For the text-containing cell, return its midpoint in [X, Y] coordinate format. 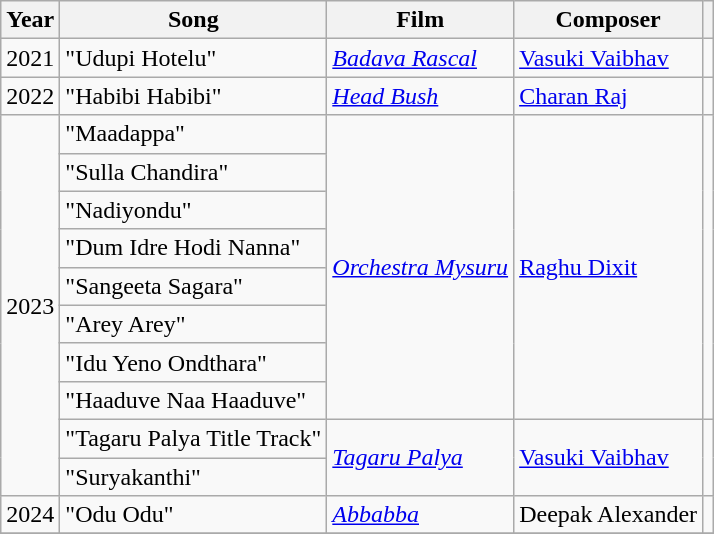
Composer [608, 20]
Charan Raj [608, 96]
"Sulla Chandira" [194, 172]
Raghu Dixit [608, 267]
Film [420, 20]
Tagaru Palya [420, 457]
Orchestra Mysuru [420, 267]
Song [194, 20]
"Tagaru Palya Title Track" [194, 438]
2021 [30, 58]
Abbabba [420, 515]
"Habibi Habibi" [194, 96]
Year [30, 20]
"Arey Arey" [194, 324]
"Nadiyondu" [194, 210]
"Sangeeta Sagara" [194, 286]
"Haaduve Naa Haaduve" [194, 400]
"Dum Idre Hodi Nanna" [194, 248]
Badava Rascal [420, 58]
"Udupi Hotelu" [194, 58]
"Maadappa" [194, 134]
Deepak Alexander [608, 515]
2024 [30, 515]
"Suryakanthi" [194, 477]
Head Bush [420, 96]
"Odu Odu" [194, 515]
"Idu Yeno Ondthara" [194, 362]
2023 [30, 306]
2022 [30, 96]
